For the text-containing cell, return its midpoint in (X, Y) coordinate format. 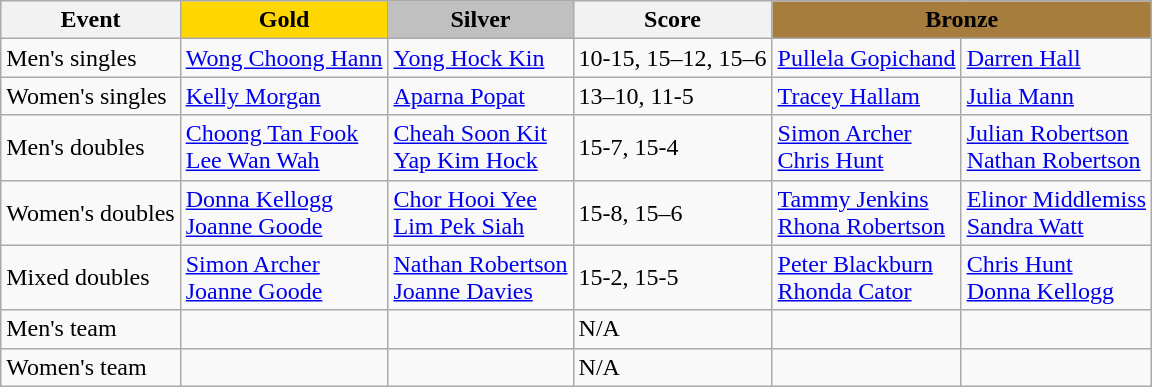
Gold (284, 20)
Nathan Robertson Joanne Davies (480, 278)
Cheah Soon Kit Yap Kim Hock (480, 148)
Aparna Popat (480, 96)
Bronze (962, 20)
Women's singles (90, 96)
Choong Tan Fook Lee Wan Wah (284, 148)
Simon Archer Joanne Goode (284, 278)
Simon Archer Chris Hunt (866, 148)
Donna Kellogg Joanne Goode (284, 212)
Kelly Morgan (284, 96)
Silver (480, 20)
Julia Mann (1056, 96)
Wong Choong Hann (284, 58)
15-7, 15-4 (672, 148)
Men's doubles (90, 148)
Pullela Gopichand (866, 58)
Darren Hall (1056, 58)
Tracey Hallam (866, 96)
Score (672, 20)
13–10, 11-5 (672, 96)
Chris Hunt Donna Kellogg (1056, 278)
Chor Hooi Yee Lim Pek Siah (480, 212)
15-2, 15-5 (672, 278)
Peter Blackburn Rhonda Cator (866, 278)
Women's team (90, 367)
Men's singles (90, 58)
Elinor Middlemiss Sandra Watt (1056, 212)
Event (90, 20)
15-8, 15–6 (672, 212)
Yong Hock Kin (480, 58)
Women's doubles (90, 212)
Julian Robertson Nathan Robertson (1056, 148)
Mixed doubles (90, 278)
Tammy Jenkins Rhona Robertson (866, 212)
Men's team (90, 329)
10-15, 15–12, 15–6 (672, 58)
